Find where the given text appears and provide that cell's center as [X, Y] coordinate. 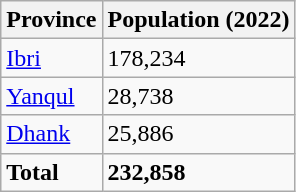
232,858 [198, 172]
Dhank [52, 134]
Population (2022) [198, 20]
Total [52, 172]
Ibri [52, 58]
Yanqul [52, 96]
28,738 [198, 96]
25,886 [198, 134]
Province [52, 20]
178,234 [198, 58]
